Search for the cell housing the specified text and yield its (x, y) center coordinate. 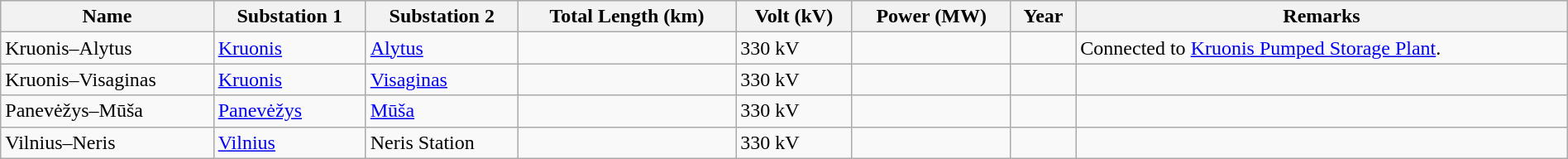
Panevėžys–Mūša (108, 111)
Year (1043, 17)
Remarks (1322, 17)
Alytus (442, 48)
Power (MW) (931, 17)
Connected to Kruonis Pumped Storage Plant. (1322, 48)
Substation 1 (289, 17)
Neris Station (442, 142)
Substation 2 (442, 17)
Kruonis–Visaginas (108, 79)
Name (108, 17)
Visaginas (442, 79)
Vilnius–Neris (108, 142)
Total Length (km) (627, 17)
Mūša (442, 111)
Vilnius (289, 142)
Volt (kV) (794, 17)
Kruonis–Alytus (108, 48)
Panevėžys (289, 111)
